Return the (x, y) coordinate for the center point of the cell that contains the specified text.  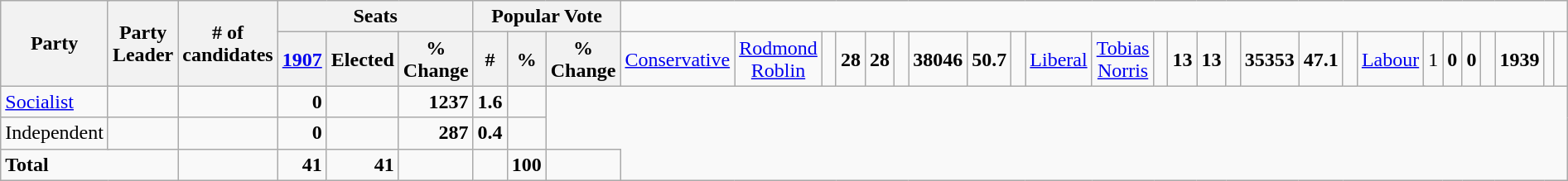
Labour (1390, 60)
Popular Vote (547, 17)
1907 (302, 60)
# ofcandidates (228, 43)
Rodmond Roblin (779, 60)
Party (55, 43)
50.7 (989, 60)
# (490, 60)
Seats (375, 17)
Party Leader (142, 43)
Socialist (55, 102)
1.6 (490, 102)
Total (89, 164)
Independent (55, 133)
1 (1433, 60)
Elected (363, 60)
Conservative (678, 60)
35353 (1269, 60)
Tobias Norris (1123, 60)
0.4 (490, 133)
Liberal (1059, 60)
47.1 (1320, 60)
% (527, 60)
1939 (1519, 60)
100 (527, 164)
38046 (938, 60)
287 (436, 133)
1237 (436, 102)
